Output the [X, Y] coordinate of the center of the cell containing the given text.  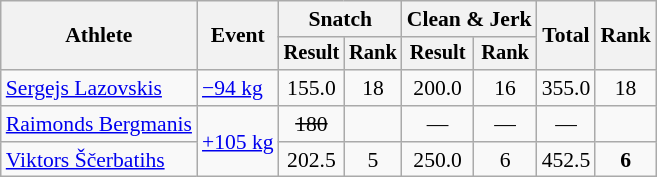
16 [506, 88]
355.0 [566, 88]
+105 kg [238, 142]
Athlete [99, 36]
Raimonds Bergmanis [99, 124]
Sergejs Lazovskis [99, 88]
180 [312, 124]
Event [238, 36]
Clean & Jerk [470, 19]
Snatch [340, 19]
−94 kg [238, 88]
Total [566, 36]
200.0 [438, 88]
155.0 [312, 88]
